Extract the [x, y] coordinate from the center of the cell holding the provided text.  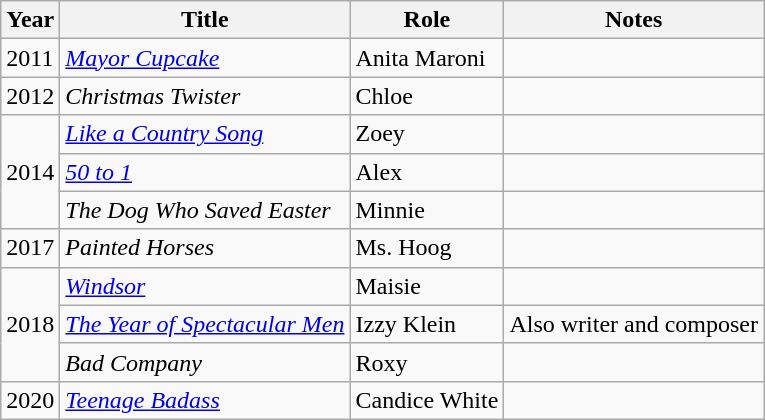
Notes [634, 20]
Maisie [427, 286]
Like a Country Song [205, 134]
Teenage Badass [205, 400]
Candice White [427, 400]
Painted Horses [205, 248]
Zoey [427, 134]
The Year of Spectacular Men [205, 324]
Izzy Klein [427, 324]
Bad Company [205, 362]
2018 [30, 324]
50 to 1 [205, 172]
Role [427, 20]
2014 [30, 172]
2020 [30, 400]
Ms. Hoog [427, 248]
Mayor Cupcake [205, 58]
Windsor [205, 286]
2017 [30, 248]
Title [205, 20]
2012 [30, 96]
Also writer and composer [634, 324]
Christmas Twister [205, 96]
2011 [30, 58]
Year [30, 20]
Alex [427, 172]
Anita Maroni [427, 58]
Minnie [427, 210]
Roxy [427, 362]
The Dog Who Saved Easter [205, 210]
Chloe [427, 96]
